Capture the cell that displays the provided text and extract its [X, Y] central coordinate. 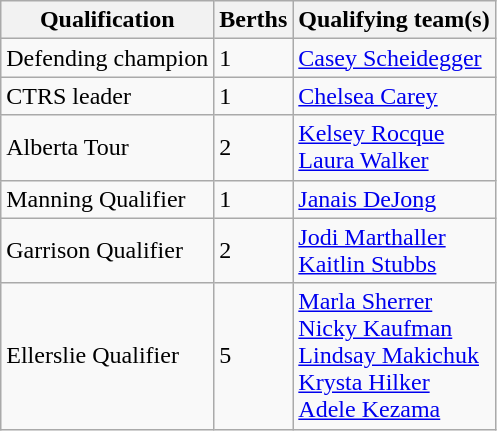
Kelsey Rocque Laura Walker [394, 148]
Ellerslie Qualifier [108, 356]
5 [254, 356]
Alberta Tour [108, 148]
Marla Sherrer Nicky Kaufman Lindsay Makichuk Krysta Hilker Adele Kezama [394, 356]
Qualification [108, 20]
Chelsea Carey [394, 96]
Casey Scheidegger [394, 58]
Jodi Marthaller Kaitlin Stubbs [394, 250]
Qualifying team(s) [394, 20]
Berths [254, 20]
Defending champion [108, 58]
Manning Qualifier [108, 199]
CTRS leader [108, 96]
Garrison Qualifier [108, 250]
Janais DeJong [394, 199]
